Extract the (x, y) coordinate from the center of the cell holding the provided text.  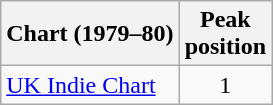
1 (225, 85)
Peakposition (225, 34)
Chart (1979–80) (90, 34)
UK Indie Chart (90, 85)
